Scan for the cell matching the given text and deliver its [x, y] coordinate at center. 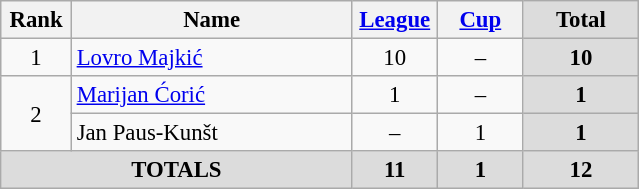
Name [212, 20]
Total [581, 20]
TOTALS [176, 170]
11 [395, 170]
2 [36, 114]
Cup [481, 20]
Lovro Majkić [212, 58]
Marijan Ćorić [212, 95]
League [395, 20]
Jan Paus-Kunšt [212, 133]
Rank [36, 20]
12 [581, 170]
